Provide the [X, Y] coordinate of the cell's center where the given text is located.  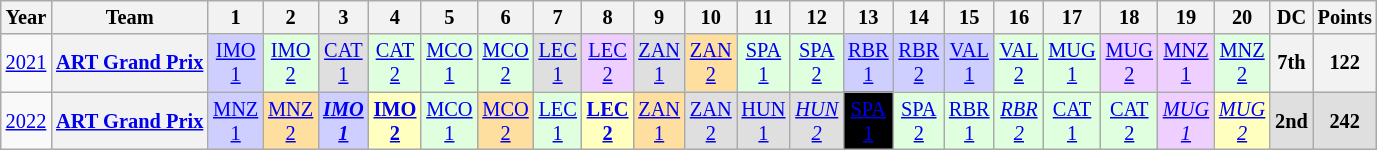
2 [290, 17]
4 [396, 17]
2nd [1292, 121]
2021 [26, 63]
Points [1345, 17]
VAL1 [969, 63]
19 [1186, 17]
1 [236, 17]
14 [919, 17]
VAL2 [1018, 63]
11 [764, 17]
7 [558, 17]
9 [659, 17]
16 [1018, 17]
6 [505, 17]
122 [1345, 63]
242 [1345, 121]
HUN2 [816, 121]
20 [1242, 17]
7th [1292, 63]
8 [608, 17]
Year [26, 17]
Team [130, 17]
17 [1072, 17]
2022 [26, 121]
5 [449, 17]
15 [969, 17]
12 [816, 17]
13 [868, 17]
10 [711, 17]
DC [1292, 17]
18 [1130, 17]
HUN1 [764, 121]
3 [343, 17]
